Provide the (X, Y) coordinate of the cell's center where the given text is located.  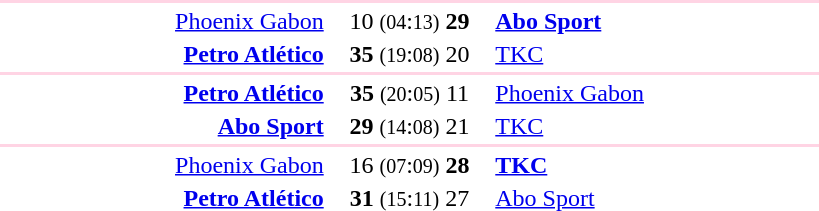
35 (20:05) 11 (410, 93)
29 (14:08) 21 (410, 126)
16 (07:09) 28 (410, 165)
10 (04:13) 29 (410, 21)
35 (19:08) 20 (410, 54)
